Return the (x, y) coordinate for the center point of the cell that contains the specified text.  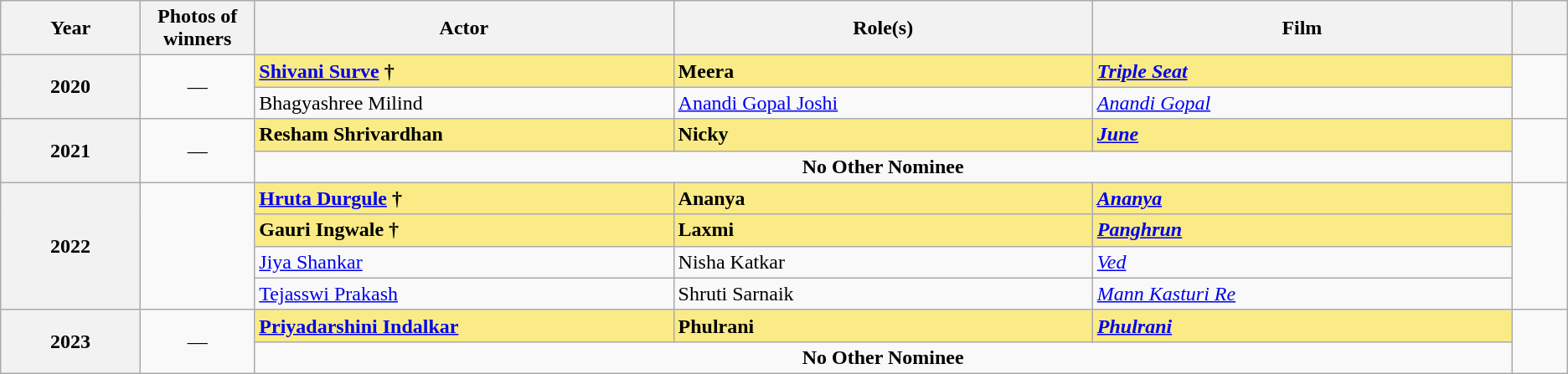
Jiya Shankar (464, 262)
Panghrun (1302, 230)
Year (70, 28)
Tejasswi Prakash (464, 294)
Film (1302, 28)
Resham Shrivardhan (464, 135)
Gauri Ingwale † (464, 230)
Mann Kasturi Re (1302, 294)
2023 (70, 341)
Role(s) (883, 28)
2022 (70, 246)
Anandi Gopal Joshi (883, 103)
Photos of winners (197, 28)
2020 (70, 87)
Ved (1302, 262)
Laxmi (883, 230)
Bhagyashree Milind (464, 103)
Nisha Katkar (883, 262)
Actor (464, 28)
Nicky (883, 135)
Shivani Surve † (464, 71)
Triple Seat (1302, 71)
2021 (70, 151)
Anandi Gopal (1302, 103)
Priyadarshini Indalkar (464, 325)
June (1302, 135)
Hruta Durgule † (464, 198)
Shruti Sarnaik (883, 294)
Meera (883, 71)
